Locate the cell with the specified text and output its [X, Y] center coordinate. 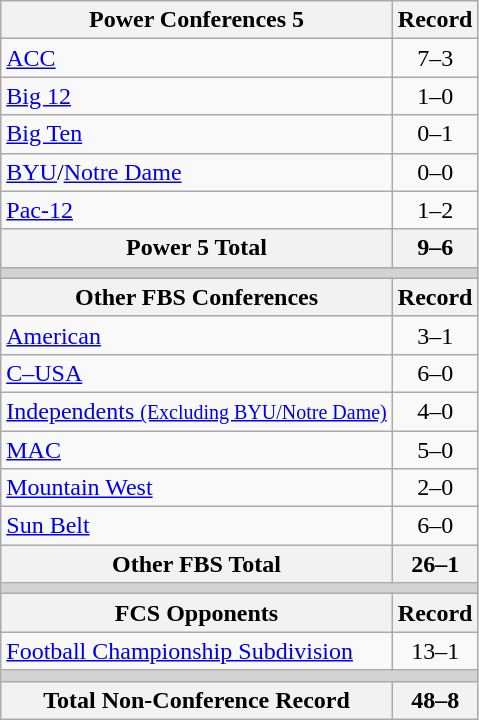
9–6 [435, 248]
Power Conferences 5 [197, 20]
7–3 [435, 58]
0–0 [435, 172]
Football Championship Subdivision [197, 651]
13–1 [435, 651]
1–2 [435, 210]
Total Non-Conference Record [197, 700]
3–1 [435, 335]
26–1 [435, 564]
48–8 [435, 700]
American [197, 335]
Big Ten [197, 134]
ACC [197, 58]
Other FBS Total [197, 564]
4–0 [435, 411]
Big 12 [197, 96]
Mountain West [197, 488]
Power 5 Total [197, 248]
FCS Opponents [197, 613]
BYU/Notre Dame [197, 172]
1–0 [435, 96]
0–1 [435, 134]
Other FBS Conferences [197, 297]
C–USA [197, 373]
Independents (Excluding BYU/Notre Dame) [197, 411]
5–0 [435, 449]
2–0 [435, 488]
Pac-12 [197, 210]
Sun Belt [197, 526]
MAC [197, 449]
